Output the (x, y) coordinate of the center of the cell containing the given text.  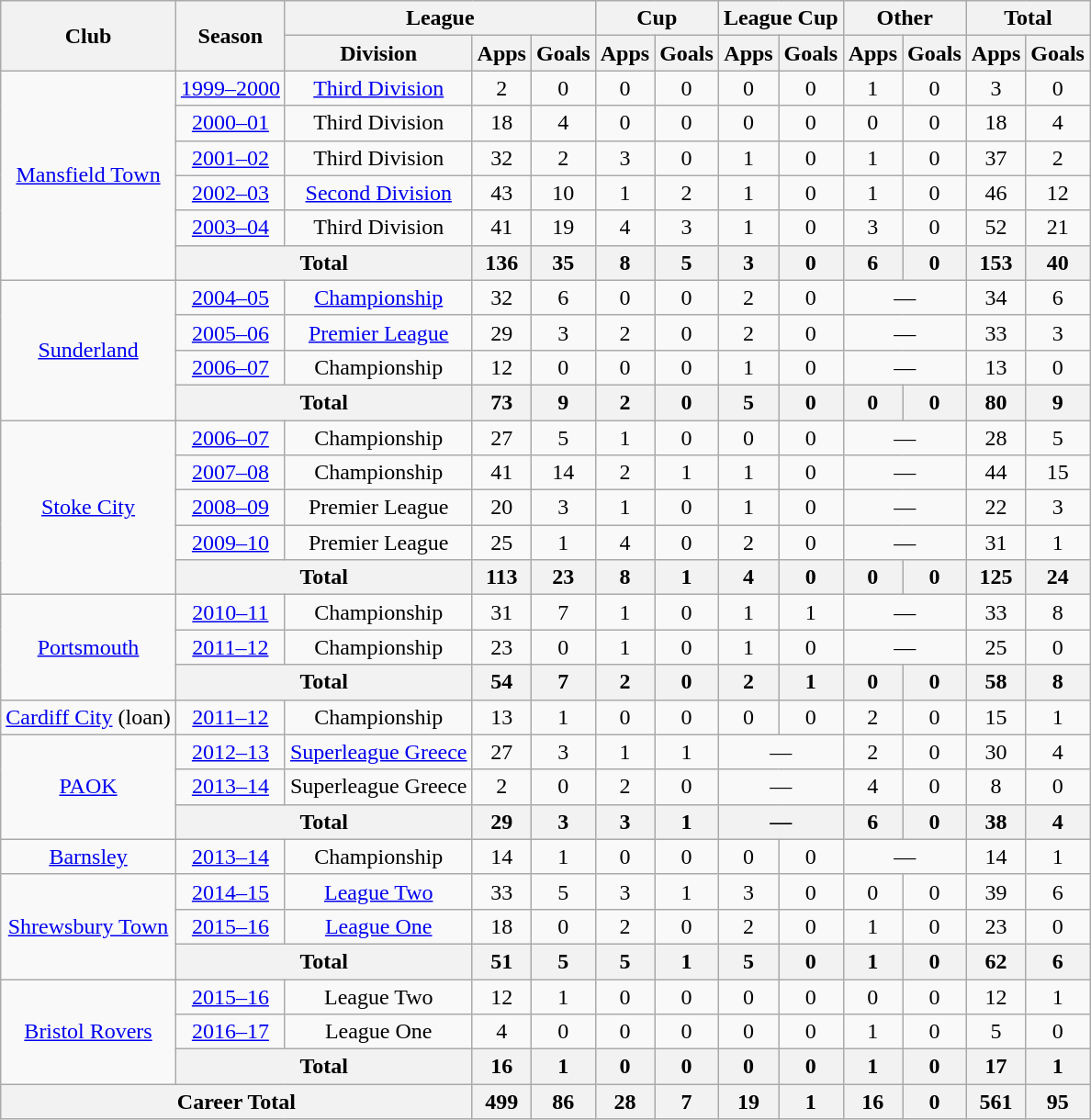
80 (995, 402)
73 (501, 402)
20 (501, 508)
League (440, 18)
51 (501, 961)
2016–17 (230, 1032)
2008–09 (230, 508)
2003–04 (230, 228)
Cup (657, 18)
Barnsley (88, 857)
46 (995, 193)
40 (1058, 263)
Other (905, 18)
58 (995, 682)
2012–13 (230, 752)
136 (501, 263)
2004–05 (230, 297)
499 (501, 1102)
52 (995, 228)
21 (1058, 228)
1999–2000 (230, 88)
Portsmouth (88, 647)
2007–08 (230, 473)
Shrewsbury Town (88, 926)
Cardiff City (loan) (88, 717)
17 (995, 1067)
22 (995, 508)
Sunderland (88, 350)
153 (995, 263)
Second Division (378, 193)
PAOK (88, 787)
Mansfield Town (88, 175)
10 (563, 193)
34 (995, 297)
2009–10 (230, 543)
League Cup (781, 18)
35 (563, 263)
Division (378, 53)
Club (88, 36)
2014–15 (230, 891)
37 (995, 158)
125 (995, 577)
2001–02 (230, 158)
2005–06 (230, 332)
Season (230, 36)
24 (1058, 577)
38 (995, 822)
2002–03 (230, 193)
Bristol Rovers (88, 1031)
2000–01 (230, 123)
Career Total (237, 1102)
30 (995, 752)
561 (995, 1102)
113 (501, 577)
43 (501, 193)
62 (995, 961)
54 (501, 682)
2010–11 (230, 612)
95 (1058, 1102)
Stoke City (88, 508)
44 (995, 473)
86 (563, 1102)
39 (995, 891)
